Extract the [x, y] coordinate from the center of the cell holding the provided text.  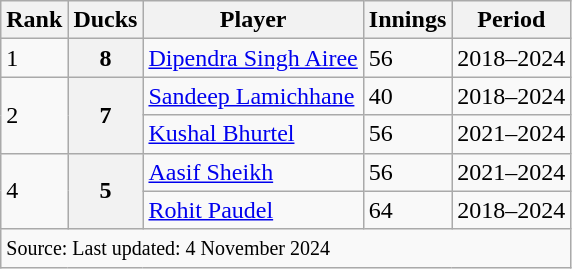
Innings [407, 20]
Rank [34, 20]
Ducks [106, 20]
Source: Last updated: 4 November 2024 [286, 248]
64 [407, 210]
Period [512, 20]
7 [106, 115]
Kushal Bhurtel [253, 134]
40 [407, 96]
4 [34, 191]
Player [253, 20]
1 [34, 58]
2 [34, 115]
5 [106, 191]
Sandeep Lamichhane [253, 96]
Rohit Paudel [253, 210]
Dipendra Singh Airee [253, 58]
8 [106, 58]
Aasif Sheikh [253, 172]
